Pinpoint the cell where the given text exists, returning its [x, y] midpoint coordinate. 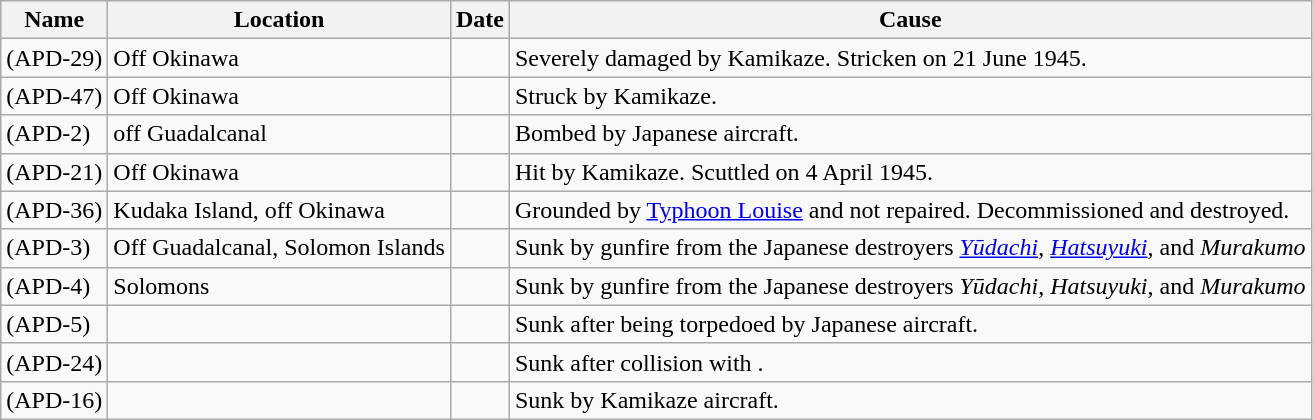
Name [54, 20]
Sunk by Kamikaze aircraft. [910, 400]
(APD-3) [54, 248]
Struck by Kamikaze. [910, 96]
(APD-16) [54, 400]
(APD-47) [54, 96]
Sunk after collision with . [910, 362]
(APD-5) [54, 324]
(APD-24) [54, 362]
Location [280, 20]
Severely damaged by Kamikaze. Stricken on 21 June 1945. [910, 58]
Cause [910, 20]
Grounded by Typhoon Louise and not repaired. Decommissioned and destroyed. [910, 210]
Sunk after being torpedoed by Japanese aircraft. [910, 324]
(APD-2) [54, 134]
off Guadalcanal [280, 134]
(APD-29) [54, 58]
Kudaka Island, off Okinawa [280, 210]
Off Guadalcanal, Solomon Islands [280, 248]
(APD-4) [54, 286]
Date [480, 20]
(APD-21) [54, 172]
Bombed by Japanese aircraft. [910, 134]
(APD-36) [54, 210]
Solomons [280, 286]
Hit by Kamikaze. Scuttled on 4 April 1945. [910, 172]
